Search for the cell housing the specified text and yield its (x, y) center coordinate. 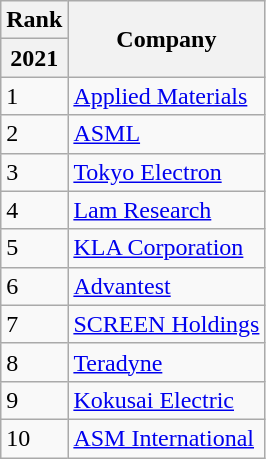
Applied Materials (166, 96)
3 (34, 172)
Company (166, 39)
5 (34, 248)
10 (34, 438)
ASM International (166, 438)
KLA Corporation (166, 248)
1 (34, 96)
Kokusai Electric (166, 400)
SCREEN Holdings (166, 324)
ASML (166, 134)
Teradyne (166, 362)
8 (34, 362)
Advantest (166, 286)
9 (34, 400)
2 (34, 134)
2021 (34, 58)
7 (34, 324)
4 (34, 210)
6 (34, 286)
Rank (34, 20)
Tokyo Electron (166, 172)
Lam Research (166, 210)
